Locate the cell with the specified text and output its (x, y) center coordinate. 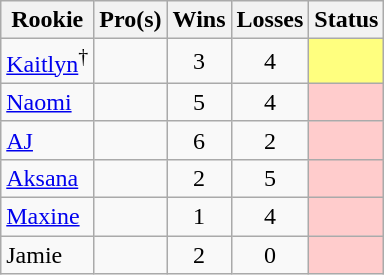
Kaitlyn† (48, 62)
3 (199, 62)
Naomi (48, 102)
6 (199, 140)
AJ (48, 140)
Pro(s) (130, 20)
0 (270, 255)
1 (199, 217)
Aksana (48, 178)
Status (346, 20)
Jamie (48, 255)
Wins (199, 20)
Maxine (48, 217)
Rookie (48, 20)
Losses (270, 20)
